Determine the [x, y] coordinate at the center of the cell enclosing the given text.  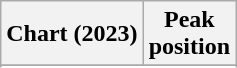
Chart (2023) [72, 34]
Peakposition [189, 34]
